Find where the given text appears and provide that cell's center as (X, Y) coordinate. 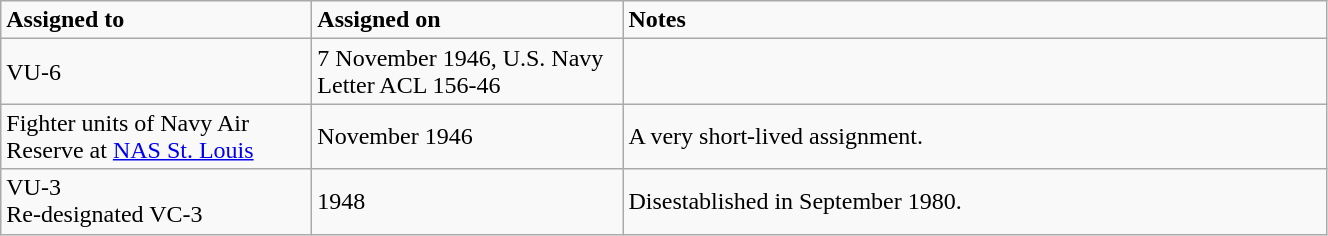
1948 (468, 202)
VU-6 (156, 72)
VU-3Re-designated VC-3 (156, 202)
Disestablished in September 1980. (975, 202)
A very short-lived assignment. (975, 136)
Fighter units of Navy Air Reserve at NAS St. Louis (156, 136)
November 1946 (468, 136)
Notes (975, 20)
Assigned to (156, 20)
Assigned on (468, 20)
7 November 1946, U.S. Navy Letter ACL 156-46 (468, 72)
